Output the (X, Y) coordinate of the center of the cell containing the given text.  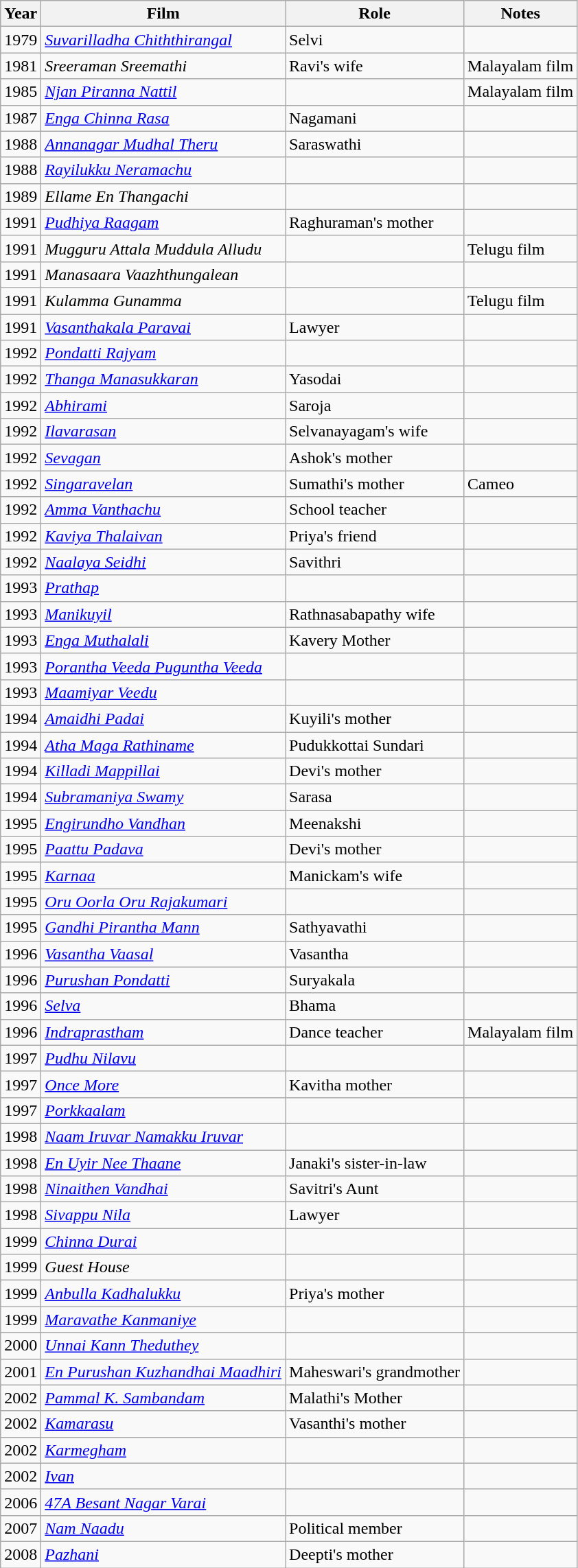
Pudhiya Raagam (163, 222)
Purushan Pondatti (163, 980)
Ravi's wife (375, 66)
2006 (21, 1502)
Saroja (375, 406)
Kamarasu (163, 1424)
1985 (21, 92)
Killadi Mappillai (163, 771)
Notes (520, 14)
Kulamma Gunamma (163, 301)
Paattu Padava (163, 850)
Ninaithen Vandhai (163, 1189)
Vasanthi's mother (375, 1424)
Raghuraman's mother (375, 222)
Vasantha (375, 954)
Chinna Durai (163, 1241)
Oru Oorla Oru Rajakumari (163, 902)
Indraprastham (163, 1032)
Manasaara Vaazhthungalean (163, 274)
Yasodai (375, 379)
Nagamani (375, 118)
Unnai Kann Theduthey (163, 1346)
Kavery Mother (375, 640)
2008 (21, 1554)
Rathnasabapathy wife (375, 614)
Guest House (163, 1267)
Nam Naadu (163, 1528)
Manikuyil (163, 614)
1981 (21, 66)
En Uyir Nee Thaane (163, 1163)
Subramaniya Swamy (163, 797)
Amma Vanthachu (163, 510)
Selvi (375, 40)
Enga Muthalali (163, 640)
Singaravelan (163, 484)
Vasanthakala Paravai (163, 327)
47A Besant Nagar Varai (163, 1502)
Pondatti Rajyam (163, 353)
Thanga Manasukkaran (163, 379)
Maheswari's grandmother (375, 1372)
Bhama (375, 1006)
Njan Piranna Nattil (163, 92)
Sathyavathi (375, 928)
Pudukkottai Sundari (375, 745)
Political member (375, 1528)
Selva (163, 1006)
Amaidhi Padai (163, 718)
Ashok's mother (375, 458)
Naam Iruvar Namakku Iruvar (163, 1136)
Abhirami (163, 406)
Sarasa (375, 797)
Year (21, 14)
Maamiyar Veedu (163, 692)
Priya's friend (375, 536)
Dance teacher (375, 1032)
Savitri's Aunt (375, 1189)
Anbulla Kadhalukku (163, 1294)
2000 (21, 1346)
Maravathe Kanmaniye (163, 1320)
School teacher (375, 510)
Sevagan (163, 458)
Manickam's wife (375, 876)
1979 (21, 40)
Mugguru Attala Muddula Alludu (163, 248)
Sivappu Nila (163, 1215)
Savithri (375, 562)
Kavitha mother (375, 1084)
Malathi's Mother (375, 1398)
Prathap (163, 588)
Naalaya Seidhi (163, 562)
Role (375, 14)
Meenakshi (375, 823)
Pazhani (163, 1554)
Once More (163, 1084)
Cameo (520, 484)
Vasantha Vaasal (163, 954)
Annanagar Mudhal Theru (163, 144)
Ivan (163, 1476)
Engirundho Vandhan (163, 823)
Gandhi Pirantha Mann (163, 928)
Ilavarasan (163, 432)
Deepti's mother (375, 1554)
1989 (21, 196)
Sumathi's mother (375, 484)
Sreeraman Sreemathi (163, 66)
Rayilukku Neramachu (163, 170)
Film (163, 14)
Porantha Veeda Puguntha Veeda (163, 666)
Priya's mother (375, 1294)
Suryakala (375, 980)
En Purushan Kuzhandhai Maadhiri (163, 1372)
Saraswathi (375, 144)
Enga Chinna Rasa (163, 118)
Suvarilladha Chiththirangal (163, 40)
Pammal K. Sambandam (163, 1398)
Karmegham (163, 1450)
Selvanayagam's wife (375, 432)
Pudhu Nilavu (163, 1058)
2001 (21, 1372)
1987 (21, 118)
Janaki's sister-in-law (375, 1163)
2007 (21, 1528)
Kuyili's mother (375, 718)
Kaviya Thalaivan (163, 536)
Ellame En Thangachi (163, 196)
Atha Maga Rathiname (163, 745)
Porkkaalam (163, 1110)
Karnaa (163, 876)
